Search for the cell housing the specified text and yield its (x, y) center coordinate. 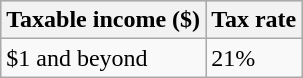
Tax rate (254, 20)
21% (254, 58)
$1 and beyond (104, 58)
Taxable income ($) (104, 20)
